Output the [x, y] coordinate of the center of the cell containing the given text.  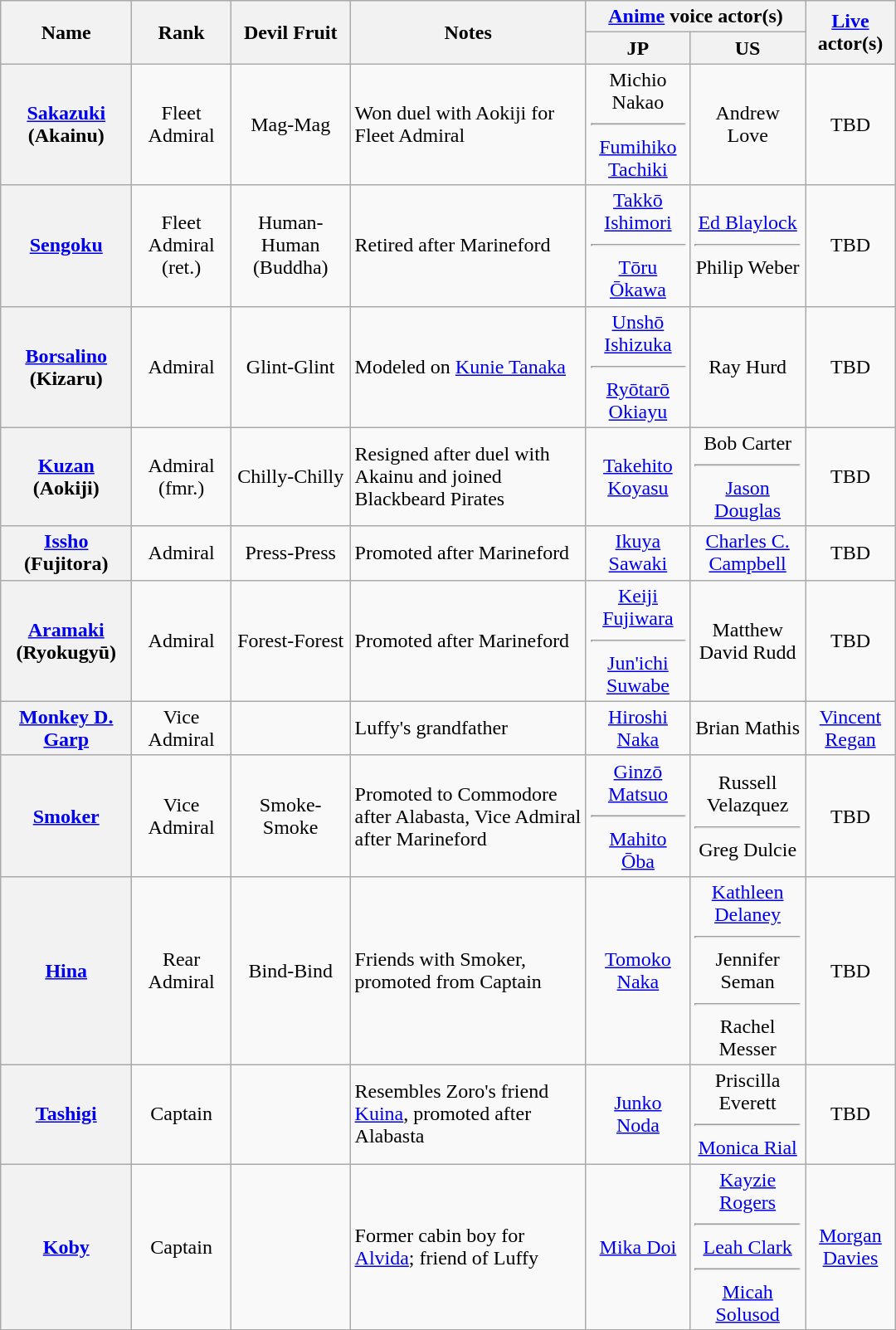
Monkey D. Garp [66, 728]
Kuzan (Aokiji) [66, 476]
Bob CarterJason Douglas [748, 476]
Charles C. Campbell [748, 553]
Notes [468, 32]
Ray Hurd [748, 367]
Promoted to Commodore after Alabasta, Vice Admiral after Marineford [468, 816]
Fleet Admiral (ret.) [182, 246]
Tomoko Naka [637, 971]
Priscilla EverettMonica Rial [748, 1113]
Press-Press [290, 553]
Former cabin boy for Alvida; friend of Luffy [468, 1246]
Devil Fruit [290, 32]
Anime voice actor(s) [695, 17]
Koby [66, 1246]
Junko Noda [637, 1113]
Modeled on Kunie Tanaka [468, 367]
Sakazuki (Akainu) [66, 124]
Friends with Smoker, promoted from Captain [468, 971]
Retired after Marineford [468, 246]
Ginzō MatsuoMahito Ōba [637, 816]
Matthew David Rudd [748, 641]
Mika Doi [637, 1246]
Ed BlaylockPhilip Weber [748, 246]
Andrew Love [748, 124]
Live actor(s) [851, 32]
Brian Mathis [748, 728]
Ikuya Sawaki [637, 553]
Kayzie RogersLeah ClarkMicah Solusod [748, 1246]
Name [66, 32]
Russell VelazquezGreg Dulcie [748, 816]
Michio NakaoFumihiko Tachiki [637, 124]
US [748, 48]
Takkō IshimoriTōru Ōkawa [637, 246]
Luffy's grandfather [468, 728]
Unshō IshizukaRyōtarō Okiayu [637, 367]
Rear Admiral [182, 971]
JP [637, 48]
Rank [182, 32]
Vincent Regan [851, 728]
Forest-Forest [290, 641]
Keiji FujiwaraJun'ichi Suwabe [637, 641]
Bind-Bind [290, 971]
Tashigi [66, 1113]
Aramaki (Ryokugyū) [66, 641]
Smoke-Smoke [290, 816]
Takehito Koyasu [637, 476]
Morgan Davies [851, 1246]
Mag-Mag [290, 124]
Hiroshi Naka [637, 728]
Issho (Fujitora) [66, 553]
Glint-Glint [290, 367]
Resembles Zoro's friend Kuina, promoted after Alabasta [468, 1113]
Chilly-Chilly [290, 476]
Borsalino (Kizaru) [66, 367]
Resigned after duel with Akainu and joined Blackbeard Pirates [468, 476]
Smoker [66, 816]
Won duel with Aokiji for Fleet Admiral [468, 124]
Human-Human (Buddha) [290, 246]
Hina [66, 971]
Fleet Admiral [182, 124]
Kathleen DelaneyJennifer SemanRachel Messer [748, 971]
Admiral (fmr.) [182, 476]
Sengoku [66, 246]
